For the text-containing cell, return its midpoint in (x, y) coordinate format. 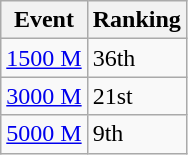
Event (44, 20)
3000 M (44, 96)
5000 M (44, 134)
1500 M (44, 58)
36th (136, 58)
9th (136, 134)
Ranking (136, 20)
21st (136, 96)
